Capture the cell that displays the provided text and extract its (x, y) central coordinate. 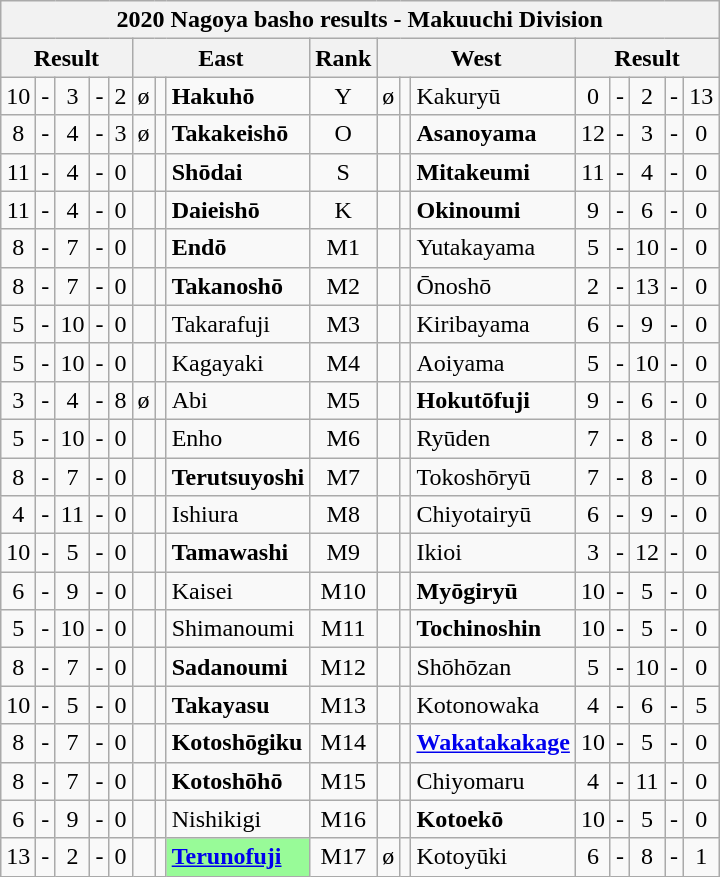
Takakeishō (238, 134)
Endō (238, 248)
M10 (344, 591)
2020 Nagoya basho results - Makuuchi Division (360, 20)
Mitakeumi (493, 172)
S (344, 172)
M17 (344, 857)
Wakatakakage (493, 743)
M2 (344, 286)
M14 (344, 743)
M5 (344, 400)
Kiribayama (493, 324)
Aoiyama (493, 362)
Myōgiryū (493, 591)
Yutakayama (493, 248)
Shimanoumi (238, 629)
Chiyomaru (493, 781)
M13 (344, 705)
Ōnoshō (493, 286)
Ryūden (493, 438)
Chiyotairyū (493, 515)
Takarafuji (238, 324)
Rank (344, 58)
Abi (238, 400)
Terutsuyoshi (238, 477)
M11 (344, 629)
Tokoshōryū (493, 477)
Nishikigi (238, 819)
K (344, 210)
M6 (344, 438)
Shōhōzan (493, 667)
Terunofuji (238, 857)
Kagayaki (238, 362)
Okinoumi (493, 210)
O (344, 134)
Kotoshōgiku (238, 743)
Kotoyūki (493, 857)
Tochinoshin (493, 629)
M12 (344, 667)
Kotoekō (493, 819)
Daieishō (238, 210)
East (221, 58)
Kakuryū (493, 96)
Asanoyama (493, 134)
Hakuhō (238, 96)
West (476, 58)
M15 (344, 781)
M3 (344, 324)
Ishiura (238, 515)
Sadanoumi (238, 667)
Tamawashi (238, 553)
Takanoshō (238, 286)
Kotonowaka (493, 705)
Ikioi (493, 553)
M7 (344, 477)
1 (702, 857)
M4 (344, 362)
Kotoshōhō (238, 781)
Enho (238, 438)
Y (344, 96)
Hokutōfuji (493, 400)
M9 (344, 553)
M16 (344, 819)
M8 (344, 515)
M1 (344, 248)
Shōdai (238, 172)
Kaisei (238, 591)
Takayasu (238, 705)
